Return the (X, Y) coordinate for the center point of the cell that contains the specified text.  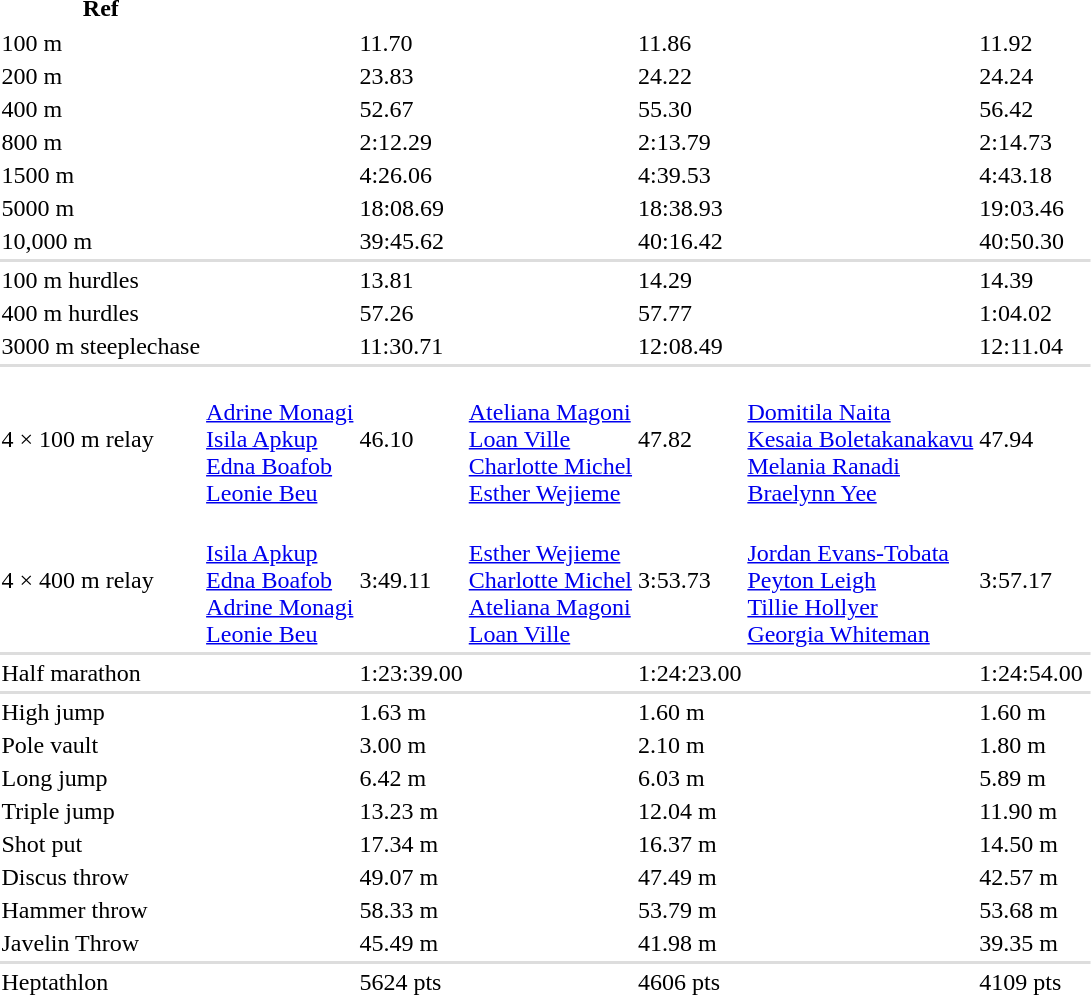
11.92 (1031, 43)
11.90 m (1031, 811)
6.42 m (411, 778)
Ateliana MagoniLoan VilleCharlotte MichelEsther Wejieme (550, 439)
12:11.04 (1031, 346)
2.10 m (690, 745)
Shot put (101, 844)
1500 m (101, 175)
52.67 (411, 109)
12:08.49 (690, 346)
18:08.69 (411, 208)
24.24 (1031, 76)
Triple jump (101, 811)
Pole vault (101, 745)
13.23 m (411, 811)
14.50 m (1031, 844)
1.63 m (411, 712)
39:45.62 (411, 241)
100 m (101, 43)
400 m hurdles (101, 313)
6.03 m (690, 778)
42.57 m (1031, 877)
Esther WejiemeCharlotte MichelAteliana MagoniLoan Ville (550, 580)
3.00 m (411, 745)
16.37 m (690, 844)
58.33 m (411, 910)
40:50.30 (1031, 241)
53.79 m (690, 910)
56.42 (1031, 109)
41.98 m (690, 943)
400 m (101, 109)
5000 m (101, 208)
12.04 m (690, 811)
1:24:54.00 (1031, 673)
19:03.46 (1031, 208)
Adrine MonagiIsila ApkupEdna BoafobLeonie Beu (280, 439)
57.26 (411, 313)
4 × 100 m relay (101, 439)
2:14.73 (1031, 142)
11.86 (690, 43)
39.35 m (1031, 943)
1.80 m (1031, 745)
11:30.71 (411, 346)
47.94 (1031, 439)
Long jump (101, 778)
4:43.18 (1031, 175)
18:38.93 (690, 208)
800 m (101, 142)
14.39 (1031, 280)
1:04.02 (1031, 313)
4:26.06 (411, 175)
49.07 m (411, 877)
47.82 (690, 439)
Javelin Throw (101, 943)
2:13.79 (690, 142)
13.81 (411, 280)
53.68 m (1031, 910)
5.89 m (1031, 778)
14.29 (690, 280)
3000 m steeplechase (101, 346)
24.22 (690, 76)
Half marathon (101, 673)
Jordan Evans-TobataPeyton LeighTillie HollyerGeorgia Whiteman (860, 580)
3:53.73 (690, 580)
10,000 m (101, 241)
46.10 (411, 439)
57.77 (690, 313)
11.70 (411, 43)
1:23:39.00 (411, 673)
3:57.17 (1031, 580)
17.34 m (411, 844)
2:12.29 (411, 142)
47.49 m (690, 877)
100 m hurdles (101, 280)
200 m (101, 76)
45.49 m (411, 943)
23.83 (411, 76)
Isila ApkupEdna BoafobAdrine MonagiLeonie Beu (280, 580)
3:49.11 (411, 580)
4 × 400 m relay (101, 580)
4:39.53 (690, 175)
Discus throw (101, 877)
High jump (101, 712)
1:24:23.00 (690, 673)
Hammer throw (101, 910)
40:16.42 (690, 241)
Domitila NaitaKesaia BoletakanakavuMelania RanadiBraelynn Yee (860, 439)
55.30 (690, 109)
